Scan for the cell matching the given text and deliver its [x, y] coordinate at center. 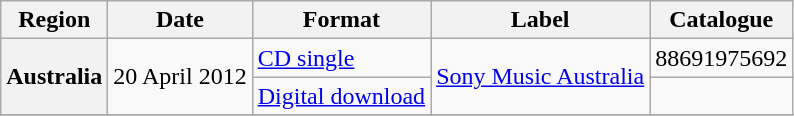
Format [341, 20]
88691975692 [722, 58]
Australia [54, 77]
20 April 2012 [180, 77]
Date [180, 20]
CD single [341, 58]
Sony Music Australia [540, 77]
Digital download [341, 96]
Catalogue [722, 20]
Label [540, 20]
Region [54, 20]
